Output the [X, Y] coordinate of the center of the cell containing the given text.  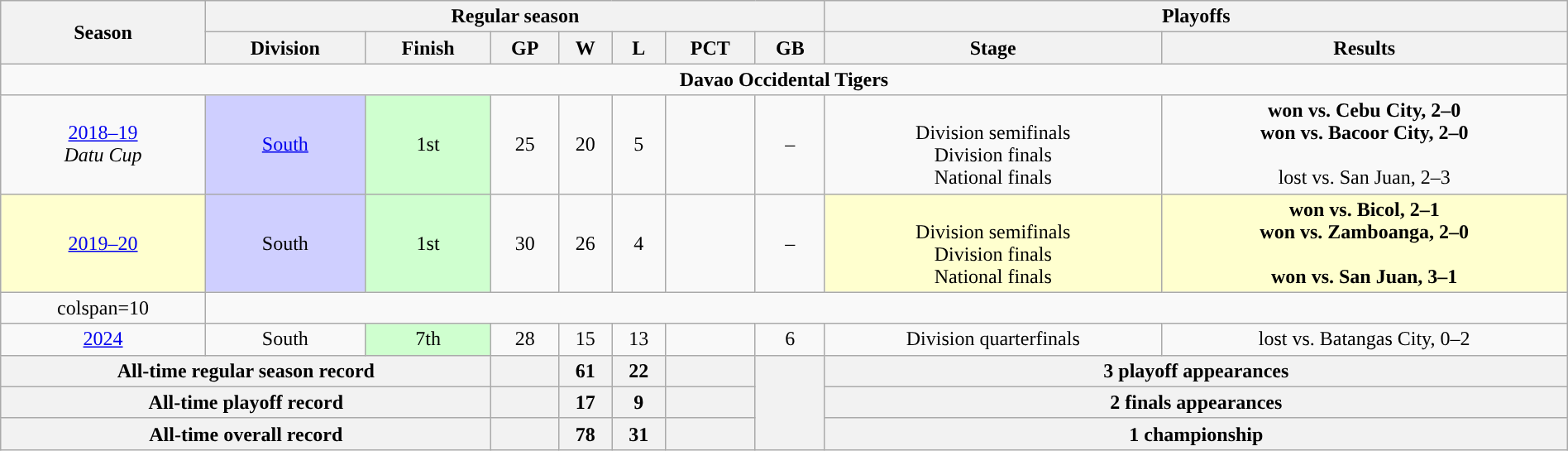
Results [1365, 48]
30 [525, 243]
won vs. Bicol, 2–1 won vs. Zamboanga, 2–0 won vs. San Juan, 3–1 [1365, 243]
won vs. Cebu City, 2–0 won vs. Bacoor City, 2–0 lost vs. San Juan, 2–3 [1365, 144]
Finish [428, 48]
2019–20 [103, 243]
2024 [103, 339]
6 [790, 339]
Season [103, 32]
lost vs. Batangas City, 0–2 [1365, 339]
31 [638, 434]
L [638, 48]
20 [586, 144]
61 [586, 371]
2018–19 Datu Cup [103, 144]
GP [525, 48]
17 [586, 402]
26 [586, 243]
1 championship [1196, 434]
GB [790, 48]
25 [525, 144]
All-time regular season record [246, 371]
Playoffs [1196, 17]
4 [638, 243]
3 playoff appearances [1196, 371]
Stage [992, 48]
28 [525, 339]
78 [586, 434]
Division [284, 48]
W [586, 48]
15 [586, 339]
22 [638, 371]
All-time overall record [246, 434]
9 [638, 402]
5 [638, 144]
13 [638, 339]
Davao Occidental Tigers [784, 79]
All-time playoff record [246, 402]
7th [428, 339]
Regular season [514, 17]
colspan=10 [103, 308]
2 finals appearances [1196, 402]
PCT [711, 48]
Division quarterfinals [992, 339]
